Scan for the cell matching the given text and deliver its (X, Y) coordinate at center. 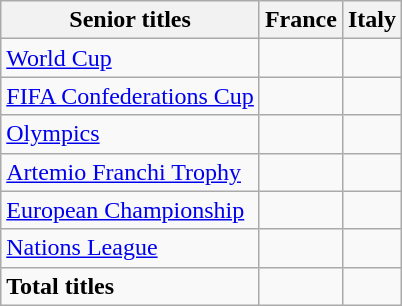
Artemio Franchi Trophy (130, 172)
Nations League (130, 248)
World Cup (130, 58)
FIFA Confederations Cup (130, 96)
Total titles (130, 286)
Olympics (130, 134)
France (300, 20)
Senior titles (130, 20)
European Championship (130, 210)
Italy (372, 20)
